Provide the [X, Y] coordinate of the cell's center where the given text is located.  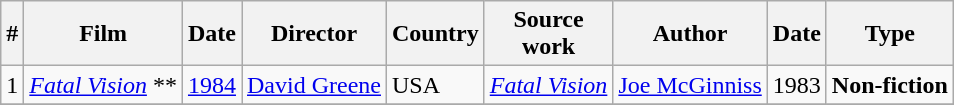
Type [890, 34]
Joe McGinniss [690, 85]
Non-fiction [890, 85]
Fatal Vision [548, 85]
1984 [212, 85]
1983 [796, 85]
Fatal Vision ** [104, 85]
David Greene [314, 85]
Country [436, 34]
Author [690, 34]
1 [12, 85]
Director [314, 34]
Sourcework [548, 34]
# [12, 34]
Film [104, 34]
USA [436, 85]
